Return [X, Y] of the center of cell containing provided text 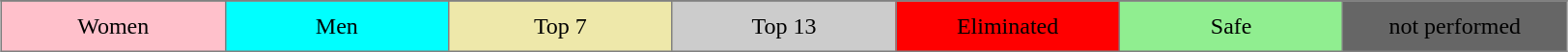
Top 13 [784, 26]
Women [113, 26]
Top 7 [561, 26]
Men [337, 26]
Eliminated [1008, 26]
not performed [1455, 26]
Safe [1231, 26]
